Locate the cell with the specified text and output its (X, Y) center coordinate. 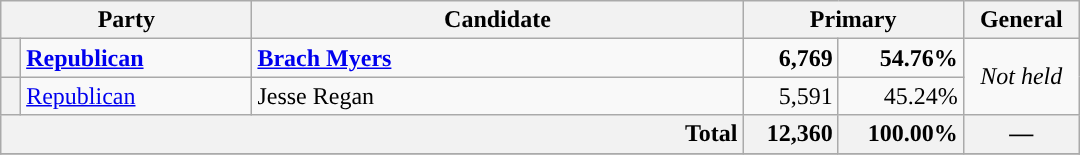
Total (372, 134)
Primary (853, 20)
— (1021, 134)
Brach Myers (498, 58)
6,769 (790, 58)
45.24% (900, 96)
Party (126, 20)
12,360 (790, 134)
Jesse Regan (498, 96)
Not held (1021, 77)
54.76% (900, 58)
General (1021, 20)
100.00% (900, 134)
Candidate (498, 20)
5,591 (790, 96)
